Detect which cell encompasses the target text, then output its [X, Y] center coordinate. 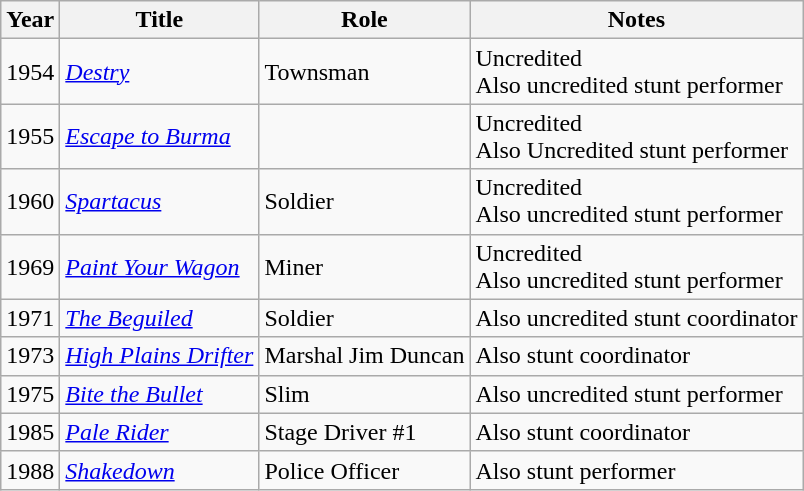
Marshal Jim Duncan [364, 356]
Miner [364, 266]
Title [160, 20]
Escape to Burma [160, 136]
Also uncredited stunt coordinator [636, 318]
Also uncredited stunt performer [636, 394]
1971 [30, 318]
The Beguiled [160, 318]
Role [364, 20]
High Plains Drifter [160, 356]
Police Officer [364, 470]
Pale Rider [160, 432]
Spartacus [160, 202]
1988 [30, 470]
1985 [30, 432]
Bite the Bullet [160, 394]
Stage Driver #1 [364, 432]
1969 [30, 266]
Also stunt performer [636, 470]
1954 [30, 72]
Slim [364, 394]
1955 [30, 136]
Notes [636, 20]
1975 [30, 394]
Year [30, 20]
UncreditedAlso Uncredited stunt performer [636, 136]
Shakedown [160, 470]
Destry [160, 72]
1973 [30, 356]
Townsman [364, 72]
Paint Your Wagon [160, 266]
1960 [30, 202]
